Return the [x, y] coordinate for the center point of the cell that contains the specified text.  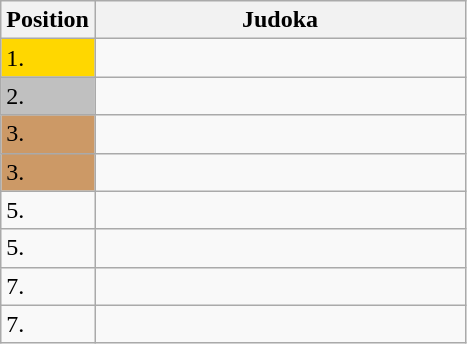
Judoka [280, 20]
1. [48, 58]
2. [48, 96]
Position [48, 20]
